From the cell containing the given text, extract its center point as [X, Y] coordinate. 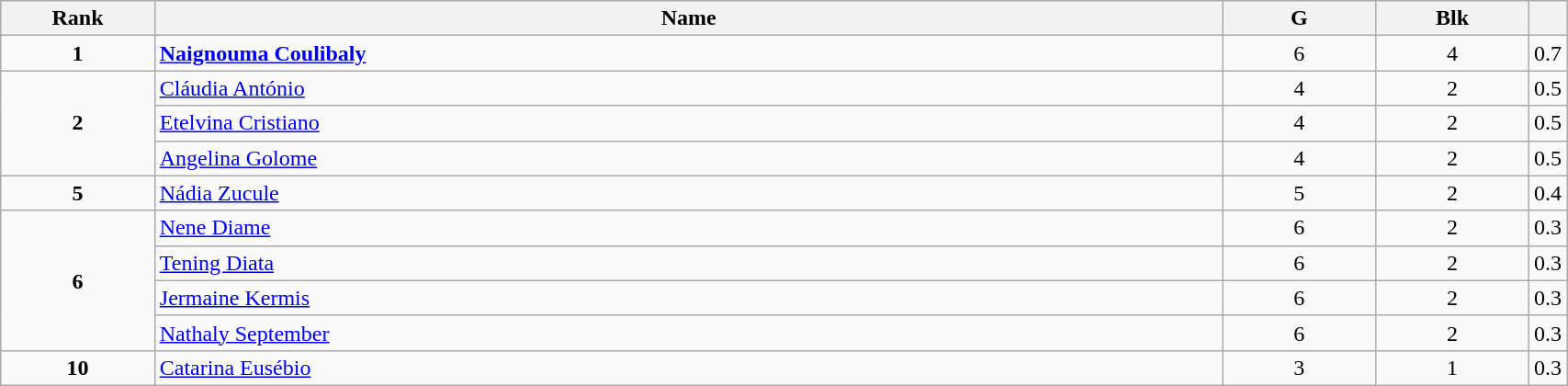
Rank [78, 18]
Catarina Eusébio [689, 368]
10 [78, 368]
Jermaine Kermis [689, 298]
3 [1299, 368]
Cláudia António [689, 88]
Nathaly September [689, 333]
Naignouma Coulibaly [689, 53]
Angelina Golome [689, 158]
Etelvina Cristiano [689, 123]
G [1299, 18]
Nádia Zucule [689, 193]
Name [689, 18]
Tening Diata [689, 263]
Blk [1453, 18]
Nene Diame [689, 228]
0.4 [1549, 193]
0.7 [1549, 53]
